From the cell containing the given text, extract its center point as (x, y) coordinate. 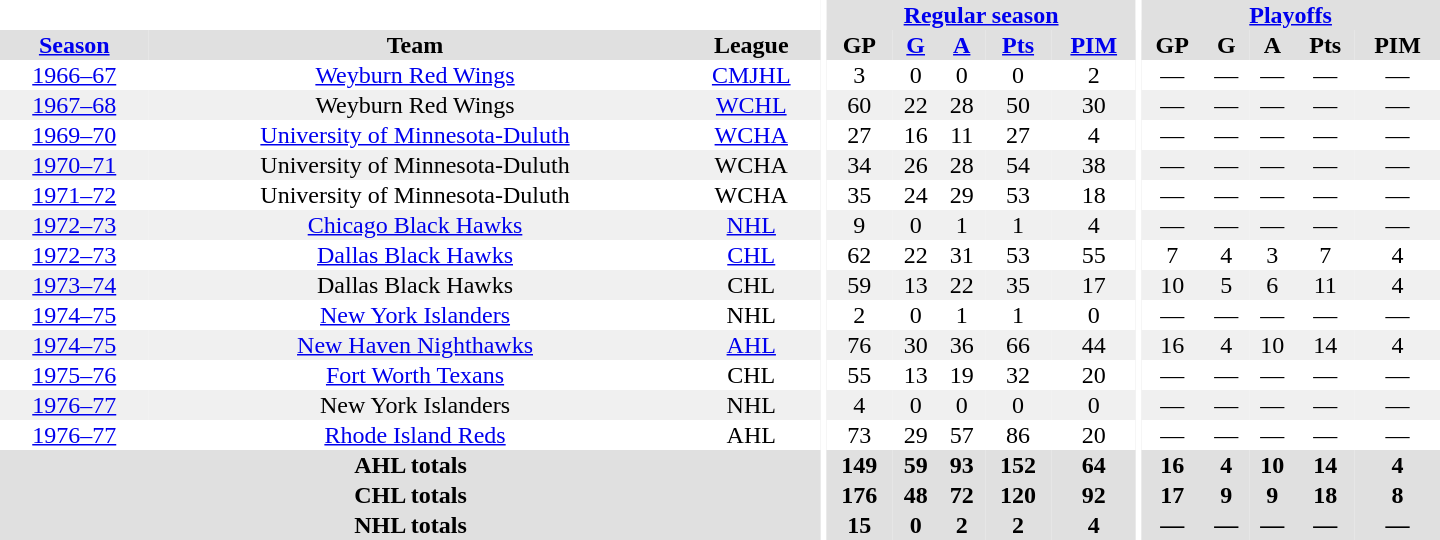
38 (1094, 165)
72 (962, 495)
92 (1094, 495)
86 (1018, 435)
CHL totals (410, 495)
176 (860, 495)
66 (1018, 345)
Team (414, 45)
76 (860, 345)
NHL totals (410, 525)
57 (962, 435)
5 (1226, 285)
WCHL (752, 105)
34 (860, 165)
League (752, 45)
1973–74 (74, 285)
149 (860, 465)
62 (860, 255)
1969–70 (74, 135)
1971–72 (74, 195)
Fort Worth Texans (414, 375)
26 (916, 165)
Regular season (981, 15)
50 (1018, 105)
93 (962, 465)
60 (860, 105)
73 (860, 435)
31 (962, 255)
1975–76 (74, 375)
New Haven Nighthawks (414, 345)
24 (916, 195)
AHL totals (410, 465)
152 (1018, 465)
32 (1018, 375)
6 (1272, 285)
CMJHL (752, 75)
48 (916, 495)
64 (1094, 465)
1966–67 (74, 75)
44 (1094, 345)
120 (1018, 495)
8 (1398, 495)
Season (74, 45)
Chicago Black Hawks (414, 225)
Playoffs (1290, 15)
36 (962, 345)
1970–71 (74, 165)
15 (860, 525)
19 (962, 375)
1967–68 (74, 105)
54 (1018, 165)
Rhode Island Reds (414, 435)
